Provide the (x, y) coordinate of the cell's center where the given text is located.  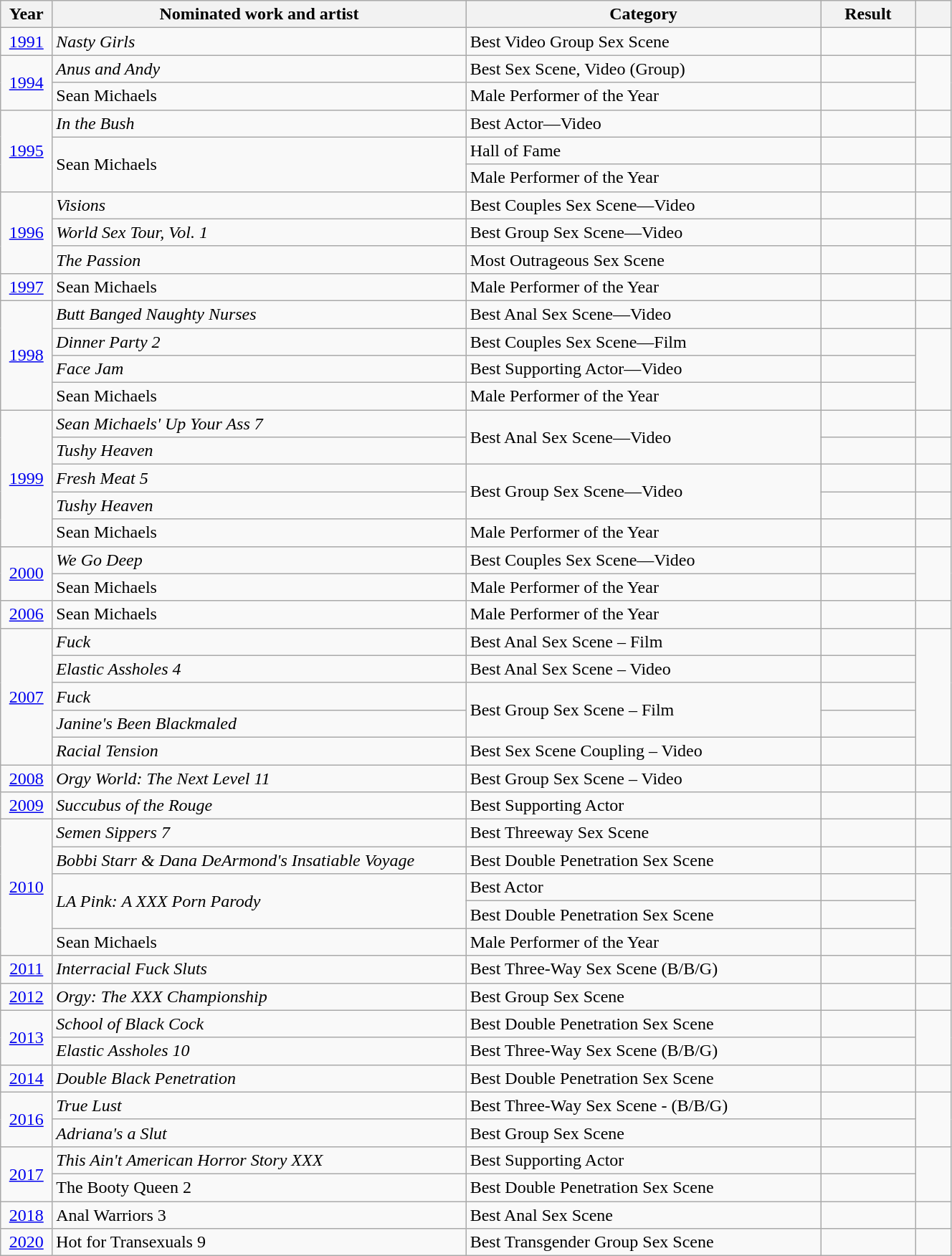
Elastic Assholes 10 (260, 1051)
Sean Michaels' Up Your Ass 7 (260, 424)
We Go Deep (260, 560)
2009 (27, 806)
2018 (27, 1215)
2007 (27, 696)
Semen Sippers 7 (260, 833)
Best Actor (644, 888)
1994 (27, 82)
2011 (27, 969)
Hall of Fame (644, 151)
True Lust (260, 1105)
Bobbi Starr & Dana DeArmond's Insatiable Voyage (260, 860)
1999 (27, 478)
Nasty Girls (260, 42)
Janine's Been Blackmaled (260, 723)
Best Anal Sex Scene – Film (644, 642)
Category (644, 14)
2017 (27, 1174)
2010 (27, 888)
Racial Tension (260, 751)
2012 (27, 996)
World Sex Tour, Vol. 1 (260, 232)
1997 (27, 287)
2016 (27, 1119)
Best Group Sex Scene – Film (644, 710)
Hot for Transexuals 9 (260, 1242)
Best Sex Scene Coupling – Video (644, 751)
Best Supporting Actor—Video (644, 369)
School of Black Cock (260, 1024)
Best Three-Way Sex Scene - (B/B/G) (644, 1105)
2008 (27, 778)
Adriana's a Slut (260, 1133)
Best Actor—Video (644, 123)
Best Transgender Group Sex Scene (644, 1242)
In the Bush (260, 123)
Face Jam (260, 369)
2014 (27, 1078)
Best Group Sex Scene – Video (644, 778)
2006 (27, 614)
Best Anal Sex Scene – Video (644, 669)
Best Video Group Sex Scene (644, 42)
Result (868, 14)
Elastic Assholes 4 (260, 669)
Orgy: The XXX Championship (260, 996)
Most Outrageous Sex Scene (644, 260)
2000 (27, 574)
Best Anal Sex Scene (644, 1215)
LA Pink: A XXX Porn Parody (260, 901)
Interracial Fuck Sluts (260, 969)
1995 (27, 151)
Butt Banged Naughty Nurses (260, 314)
The Booty Queen 2 (260, 1187)
Best Threeway Sex Scene (644, 833)
2013 (27, 1037)
Orgy World: The Next Level 11 (260, 778)
Best Couples Sex Scene—Film (644, 342)
1996 (27, 232)
1998 (27, 355)
Dinner Party 2 (260, 342)
1991 (27, 42)
Succubus of the Rouge (260, 806)
Anal Warriors 3 (260, 1215)
Year (27, 14)
The Passion (260, 260)
Anus and Andy (260, 69)
This Ain't American Horror Story XXX (260, 1160)
Best Sex Scene, Video (Group) (644, 69)
Nominated work and artist (260, 14)
2020 (27, 1242)
Fresh Meat 5 (260, 478)
Visions (260, 205)
Double Black Penetration (260, 1078)
